Determine the (x, y) coordinate at the center of the cell enclosing the given text.  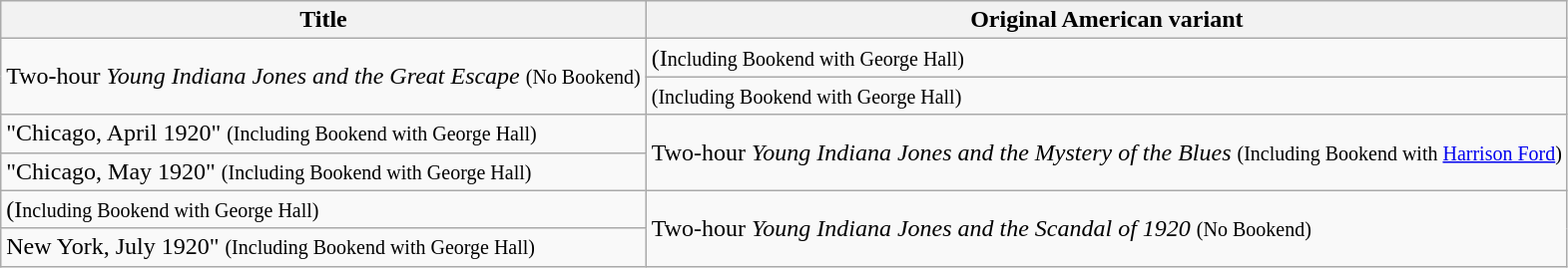
New York, July 1920" (Including Bookend with George Hall) (323, 247)
"Chicago, April 1920" (Including Bookend with George Hall) (323, 134)
Two-hour Young Indiana Jones and the Scandal of 1920 (No Bookend) (1106, 228)
"Chicago, May 1920" (Including Bookend with George Hall) (323, 171)
Title (323, 20)
Original American variant (1106, 20)
Two-hour Young Indiana Jones and the Great Escape (No Bookend) (323, 77)
Two-hour Young Indiana Jones and the Mystery of the Blues (Including Bookend with Harrison Ford) (1106, 152)
